From the cell containing the given text, extract its center point as [x, y] coordinate. 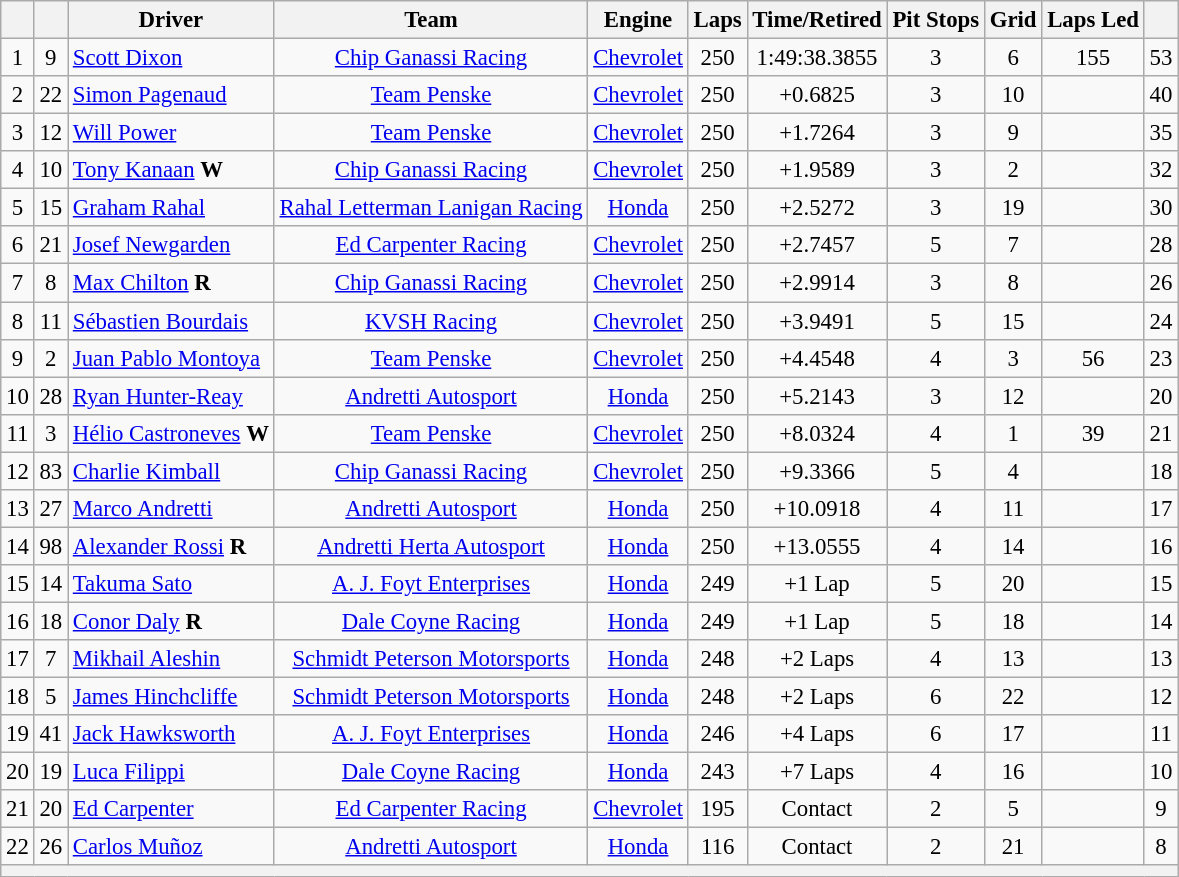
98 [50, 546]
Sébastien Bourdais [172, 321]
+9.3366 [817, 471]
24 [1160, 321]
KVSH Racing [431, 321]
+5.2143 [817, 396]
Laps [718, 20]
Conor Daly R [172, 621]
Laps Led [1093, 20]
116 [718, 847]
James Hinchcliffe [172, 697]
Marco Andretti [172, 509]
Driver [172, 20]
Graham Rahal [172, 208]
32 [1160, 170]
243 [718, 772]
Andretti Herta Autosport [431, 546]
Juan Pablo Montoya [172, 358]
+1.9589 [817, 170]
Tony Kanaan W [172, 170]
56 [1093, 358]
Josef Newgarden [172, 245]
Mikhail Aleshin [172, 659]
Hélio Castroneves W [172, 433]
Rahal Letterman Lanigan Racing [431, 208]
Grid [1012, 20]
155 [1093, 58]
Time/Retired [817, 20]
+2.9914 [817, 283]
Ed Carpenter [172, 809]
1:49:38.3855 [817, 58]
Jack Hawksworth [172, 734]
39 [1093, 433]
Engine [638, 20]
+2.7457 [817, 245]
Luca Filippi [172, 772]
Alexander Rossi R [172, 546]
Simon Pagenaud [172, 95]
+7 Laps [817, 772]
40 [1160, 95]
+8.0324 [817, 433]
+10.0918 [817, 509]
27 [50, 509]
41 [50, 734]
30 [1160, 208]
+4.4548 [817, 358]
53 [1160, 58]
Carlos Muñoz [172, 847]
Will Power [172, 133]
Ryan Hunter-Reay [172, 396]
+13.0555 [817, 546]
+3.9491 [817, 321]
Takuma Sato [172, 584]
Pit Stops [936, 20]
+0.6825 [817, 95]
Charlie Kimball [172, 471]
+2.5272 [817, 208]
23 [1160, 358]
35 [1160, 133]
Max Chilton R [172, 283]
83 [50, 471]
Team [431, 20]
195 [718, 809]
+4 Laps [817, 734]
+1.7264 [817, 133]
Scott Dixon [172, 58]
246 [718, 734]
